From the cell containing the given text, extract its center point as [X, Y] coordinate. 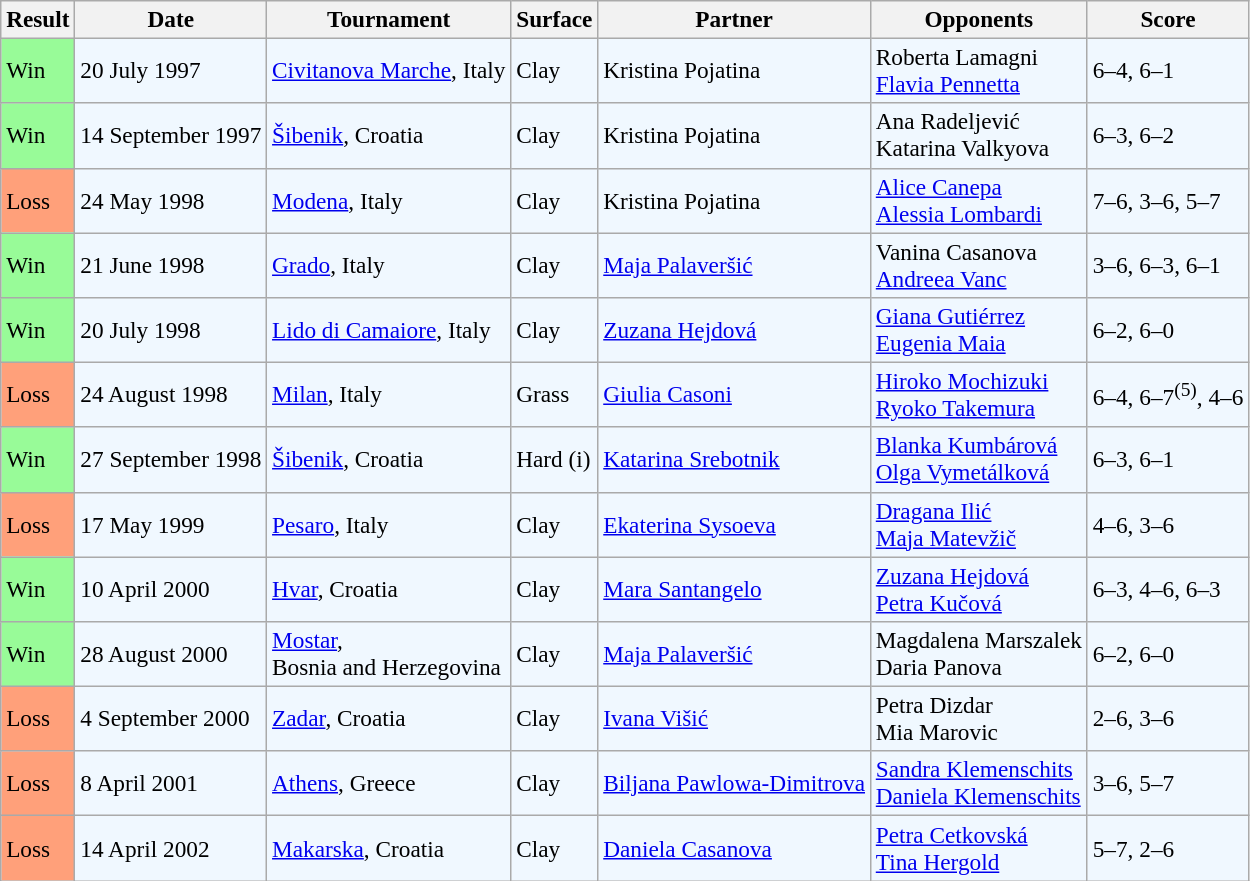
Giana Gutiérrez Eugenia Maia [978, 330]
Hard (i) [554, 460]
Hvar, Croatia [389, 588]
14 April 2002 [171, 848]
Vanina Casanova Andreea Vanc [978, 264]
Result [38, 19]
Pesaro, Italy [389, 524]
Biljana Pawlowa-Dimitrova [734, 784]
3–6, 5–7 [1168, 784]
Zadar, Croatia [389, 718]
Grado, Italy [389, 264]
Alice Canepa Alessia Lombardi [978, 200]
Tournament [389, 19]
8 April 2001 [171, 784]
4 September 2000 [171, 718]
Grass [554, 394]
14 September 1997 [171, 136]
Opponents [978, 19]
Zuzana Hejdová [734, 330]
Petra Cetkovská Tina Hergold [978, 848]
Hiroko Mochizuki Ryoko Takemura [978, 394]
Partner [734, 19]
Date [171, 19]
3–6, 6–3, 6–1 [1168, 264]
Katarina Srebotnik [734, 460]
6–3, 6–1 [1168, 460]
6–4, 6–1 [1168, 70]
Surface [554, 19]
Score [1168, 19]
Athens, Greece [389, 784]
Magdalena Marszalek Daria Panova [978, 654]
7–6, 3–6, 5–7 [1168, 200]
Giulia Casoni [734, 394]
Ekaterina Sysoeva [734, 524]
24 August 1998 [171, 394]
17 May 1999 [171, 524]
6–4, 6–7(5), 4–6 [1168, 394]
6–3, 6–2 [1168, 136]
Civitanova Marche, Italy [389, 70]
Lido di Camaiore, Italy [389, 330]
Milan, Italy [389, 394]
Mostar, Bosnia and Herzegovina [389, 654]
Dragana Ilić Maja Matevžič [978, 524]
20 July 1998 [171, 330]
20 July 1997 [171, 70]
6–3, 4–6, 6–3 [1168, 588]
4–6, 3–6 [1168, 524]
10 April 2000 [171, 588]
Modena, Italy [389, 200]
Roberta Lamagni Flavia Pennetta [978, 70]
Ana Radeljević Katarina Valkyova [978, 136]
Zuzana Hejdová Petra Kučová [978, 588]
Petra Dizdar Mia Marovic [978, 718]
Sandra Klemenschits Daniela Klemenschits [978, 784]
21 June 1998 [171, 264]
Makarska, Croatia [389, 848]
24 May 1998 [171, 200]
28 August 2000 [171, 654]
5–7, 2–6 [1168, 848]
2–6, 3–6 [1168, 718]
Blanka Kumbárová Olga Vymetálková [978, 460]
27 September 1998 [171, 460]
Daniela Casanova [734, 848]
Ivana Višić [734, 718]
Mara Santangelo [734, 588]
